Output the (x, y) coordinate of the center of the cell containing the given text.  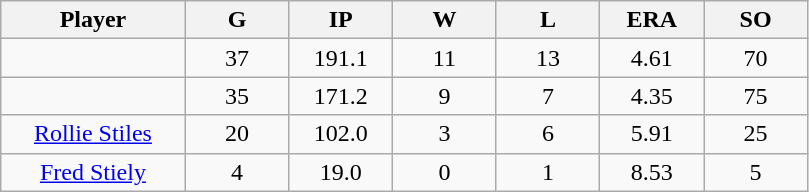
ERA (652, 20)
1 (548, 172)
Rollie Stiles (93, 134)
75 (756, 96)
7 (548, 96)
11 (445, 58)
5 (756, 172)
25 (756, 134)
Fred Stiely (93, 172)
SO (756, 20)
70 (756, 58)
G (237, 20)
8.53 (652, 172)
L (548, 20)
5.91 (652, 134)
191.1 (341, 58)
19.0 (341, 172)
0 (445, 172)
20 (237, 134)
3 (445, 134)
4.61 (652, 58)
102.0 (341, 134)
6 (548, 134)
W (445, 20)
13 (548, 58)
IP (341, 20)
171.2 (341, 96)
Player (93, 20)
35 (237, 96)
37 (237, 58)
4.35 (652, 96)
4 (237, 172)
9 (445, 96)
